Return [X, Y] of the center of cell containing provided text 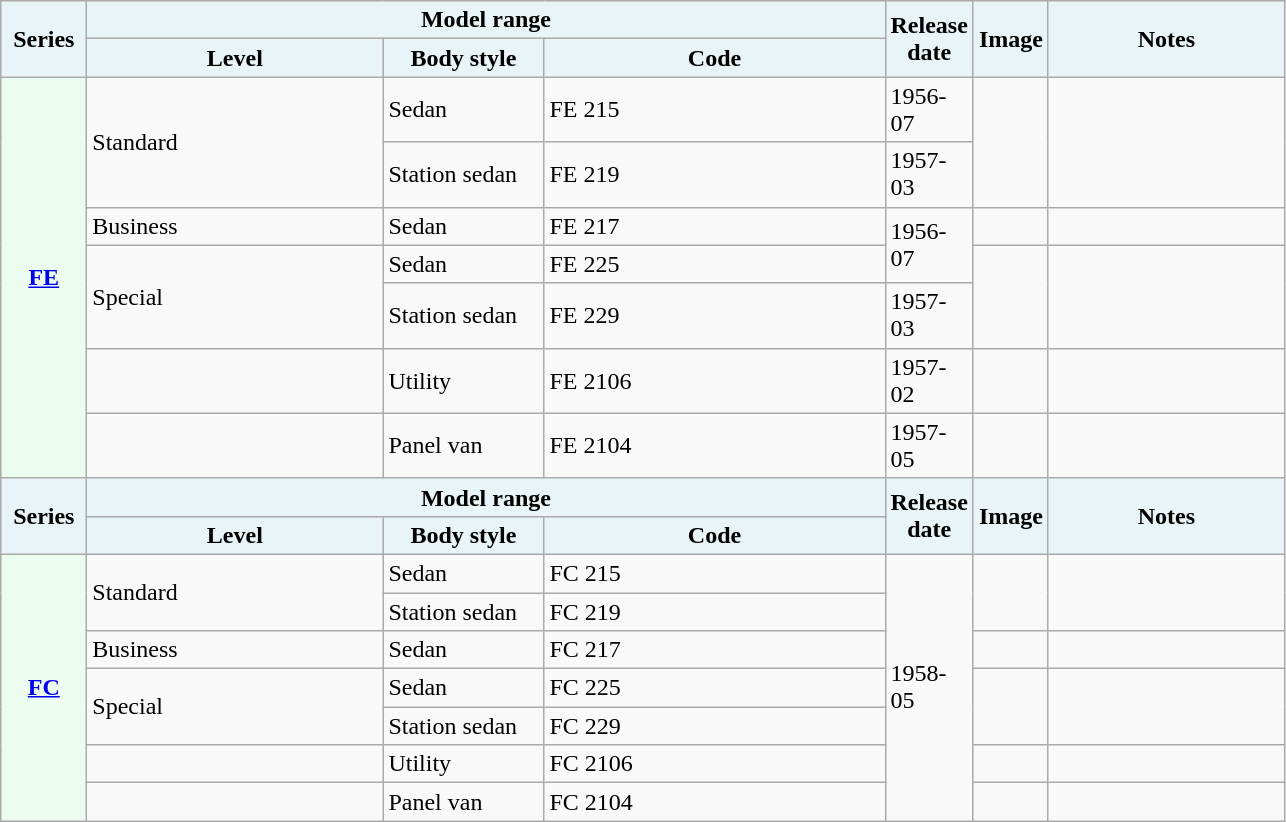
FC 2106 [714, 764]
FC [44, 687]
1957-05 [929, 446]
FC 225 [714, 688]
1957-02 [929, 380]
FC 219 [714, 611]
FE 215 [714, 110]
FE 229 [714, 316]
FC 229 [714, 726]
FE 225 [714, 264]
FE [44, 278]
FE 2106 [714, 380]
1958-05 [929, 687]
FC 2104 [714, 802]
FC 215 [714, 573]
FE 217 [714, 226]
FE 2104 [714, 446]
FE 219 [714, 174]
FC 217 [714, 650]
